Return [x, y] of the center of cell containing provided text 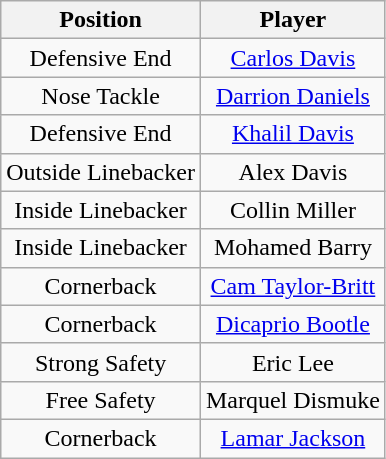
Collin Miller [292, 210]
Mohamed Barry [292, 248]
Khalil Davis [292, 134]
Outside Linebacker [101, 172]
Position [101, 20]
Marquel Dismuke [292, 400]
Darrion Daniels [292, 96]
Dicaprio Bootle [292, 324]
Carlos Davis [292, 58]
Eric Lee [292, 362]
Lamar Jackson [292, 438]
Nose Tackle [101, 96]
Player [292, 20]
Alex Davis [292, 172]
Strong Safety [101, 362]
Free Safety [101, 400]
Cam Taylor-Britt [292, 286]
